Find where the given text appears and provide that cell's center as [X, Y] coordinate. 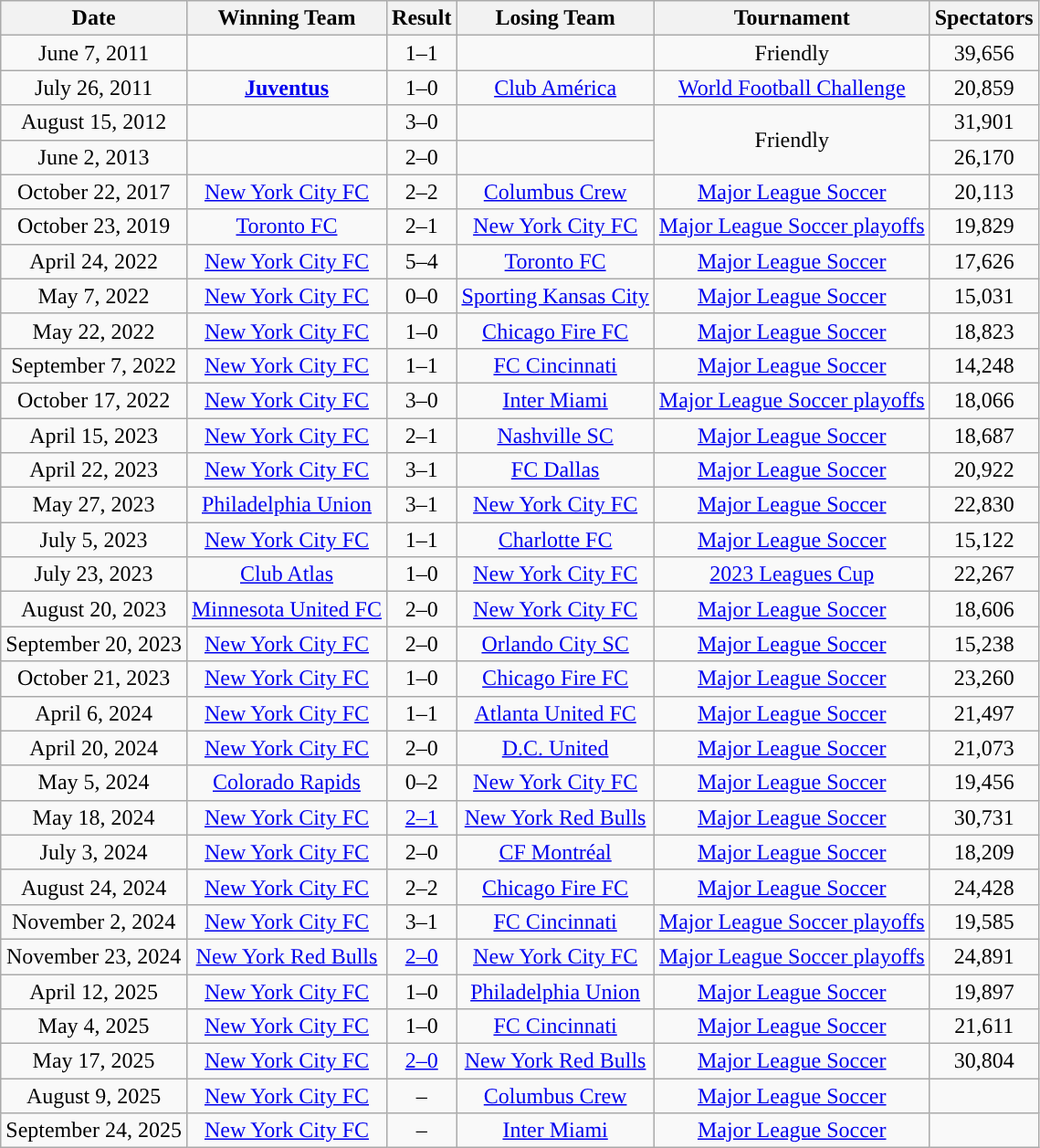
Sporting Kansas City [555, 296]
Date [94, 18]
June 7, 2011 [94, 53]
World Football Challenge [792, 88]
23,260 [984, 679]
Juventus [287, 88]
21,611 [984, 1027]
May 7, 2022 [94, 296]
October 22, 2017 [94, 192]
October 23, 2019 [94, 226]
September 20, 2023 [94, 644]
5–4 [422, 261]
Tournament [792, 18]
17,626 [984, 261]
May 5, 2024 [94, 783]
August 24, 2024 [94, 887]
30,804 [984, 1061]
D.C. United [555, 748]
24,428 [984, 887]
15,122 [984, 540]
July 26, 2011 [94, 88]
July 23, 2023 [94, 574]
Colorado Rapids [287, 783]
Minnesota United FC [287, 609]
20,922 [984, 470]
November 2, 2024 [94, 922]
June 2, 2013 [94, 157]
20,859 [984, 88]
20,113 [984, 192]
April 22, 2023 [94, 470]
18,606 [984, 609]
15,031 [984, 296]
October 17, 2022 [94, 400]
August 9, 2025 [94, 1096]
14,248 [984, 365]
24,891 [984, 956]
Spectators [984, 18]
Charlotte FC [555, 540]
Club Atlas [287, 574]
May 27, 2023 [94, 505]
October 21, 2023 [94, 679]
21,073 [984, 748]
31,901 [984, 122]
19,897 [984, 991]
Result [422, 18]
FC Dallas [555, 470]
Nashville SC [555, 436]
19,456 [984, 783]
21,497 [984, 713]
22,830 [984, 505]
18,687 [984, 436]
CF Montréal [555, 852]
39,656 [984, 53]
0–0 [422, 296]
18,823 [984, 331]
Club América [555, 88]
Losing Team [555, 18]
September 7, 2022 [94, 365]
July 3, 2024 [94, 852]
18,209 [984, 852]
November 23, 2024 [94, 956]
April 24, 2022 [94, 261]
19,585 [984, 922]
May 17, 2025 [94, 1061]
Winning Team [287, 18]
18,066 [984, 400]
Orlando City SC [555, 644]
Atlanta United FC [555, 713]
May 18, 2024 [94, 817]
April 15, 2023 [94, 436]
April 6, 2024 [94, 713]
19,829 [984, 226]
May 22, 2022 [94, 331]
August 15, 2012 [94, 122]
15,238 [984, 644]
September 24, 2025 [94, 1131]
30,731 [984, 817]
April 12, 2025 [94, 991]
26,170 [984, 157]
April 20, 2024 [94, 748]
August 20, 2023 [94, 609]
22,267 [984, 574]
May 4, 2025 [94, 1027]
0–2 [422, 783]
July 5, 2023 [94, 540]
2023 Leagues Cup [792, 574]
